Extract the (X, Y) coordinate from the center of the cell holding the provided text.  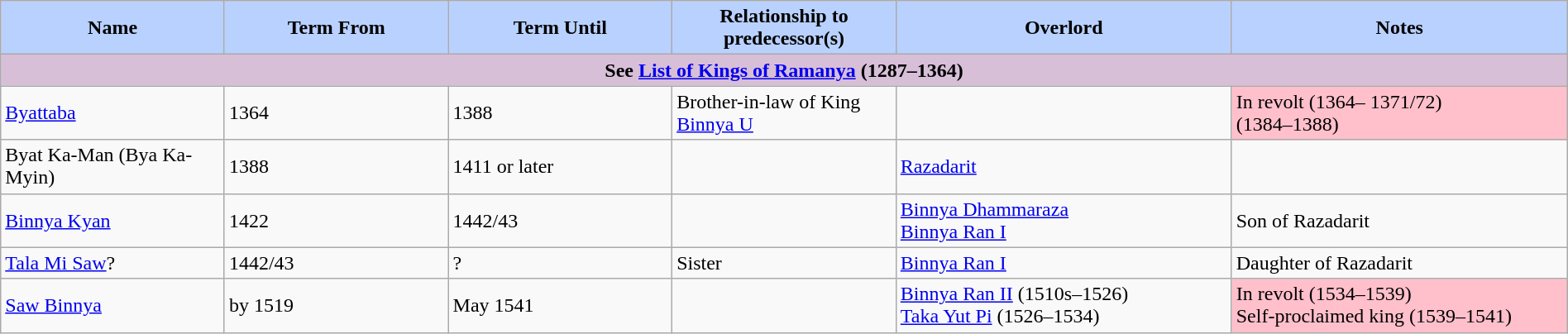
Byattaba (112, 112)
Tala Mi Saw? (112, 263)
Binnya Ran I (1064, 263)
Daughter of Razadarit (1399, 263)
Notes (1399, 28)
Binnya Ran II (1510s–1526) Taka Yut Pi (1526–1534) (1064, 306)
1364 (336, 112)
1422 (336, 220)
Term From (336, 28)
Sister (784, 263)
In revolt (1534–1539) Self-proclaimed king (1539–1541) (1399, 306)
? (561, 263)
Term Until (561, 28)
1411 or later (561, 167)
Binnya Dhammaraza Binnya Ran I (1064, 220)
Brother-in-law of King Binnya U (784, 112)
Binnya Kyan (112, 220)
May 1541 (561, 306)
by 1519 (336, 306)
See List of Kings of Ramanya (1287–1364) (784, 70)
Relationship to predecessor(s) (784, 28)
In revolt (1364– 1371/72) (1384–1388) (1399, 112)
Saw Binnya (112, 306)
Son of Razadarit (1399, 220)
Razadarit (1064, 167)
Overlord (1064, 28)
Byat Ka-Man (Bya Ka-Myin) (112, 167)
Name (112, 28)
